Pinpoint the cell where the given text exists, returning its [x, y] midpoint coordinate. 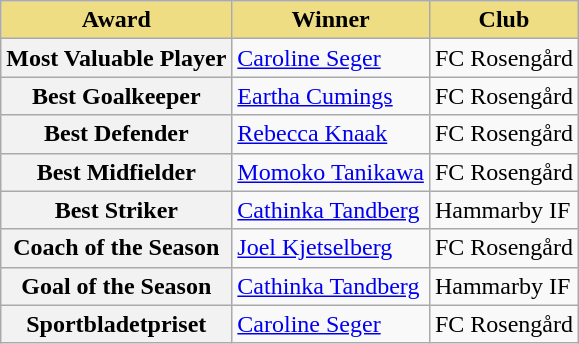
Best Midfielder [116, 172]
Goal of the Season [116, 286]
Rebecca Knaak [331, 134]
Best Defender [116, 134]
Award [116, 20]
Club [504, 20]
Eartha Cumings [331, 96]
Best Striker [116, 210]
Sportbladetpriset [116, 324]
Most Valuable Player [116, 58]
Momoko Tanikawa [331, 172]
Joel Kjetselberg [331, 248]
Coach of the Season [116, 248]
Best Goalkeeper [116, 96]
Winner [331, 20]
